Detect which cell encompasses the target text, then output its [X, Y] center coordinate. 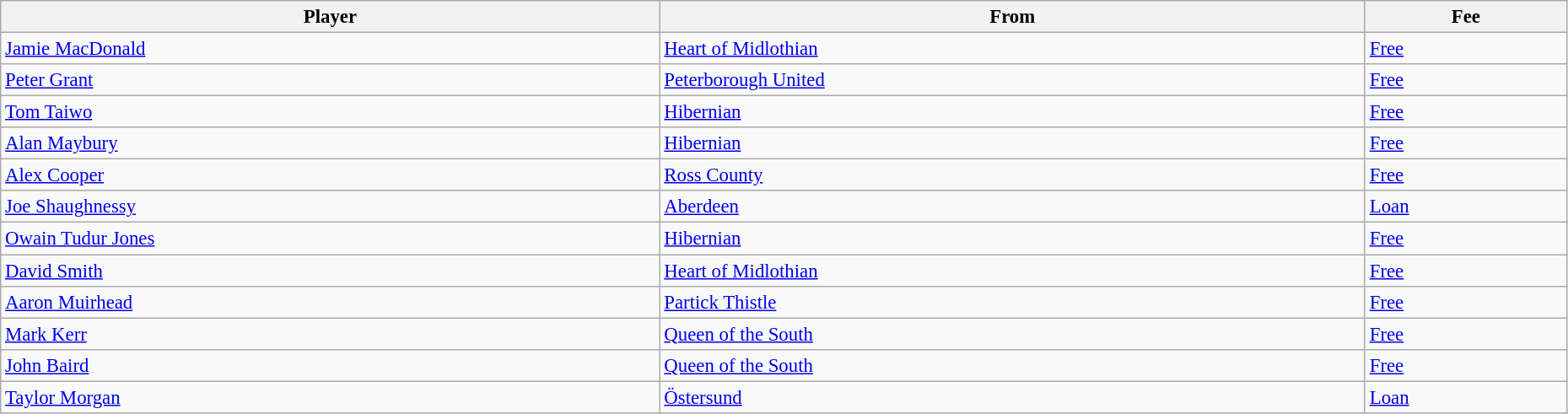
Aberdeen [1012, 207]
David Smith [331, 271]
John Baird [331, 365]
Owain Tudur Jones [331, 239]
From [1012, 17]
Partick Thistle [1012, 302]
Alex Cooper [331, 175]
Peter Grant [331, 80]
Peterborough United [1012, 80]
Ross County [1012, 175]
Taylor Morgan [331, 397]
Fee [1466, 17]
Tom Taiwo [331, 112]
Alan Maybury [331, 143]
Player [331, 17]
Mark Kerr [331, 334]
Jamie MacDonald [331, 49]
Joe Shaughnessy [331, 207]
Östersund [1012, 397]
Aaron Muirhead [331, 302]
